Extract the [X, Y] coordinate from the center of the cell holding the provided text.  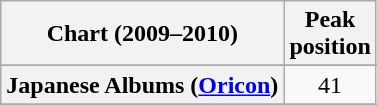
Peakposition [330, 34]
Chart (2009–2010) [142, 34]
41 [330, 85]
Japanese Albums (Oricon) [142, 85]
